Identify which cell holds the provided text, then report its (X, Y) central coordinate. 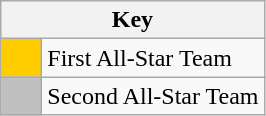
Second All-Star Team (153, 96)
First All-Star Team (153, 58)
Key (132, 20)
